Return the (X, Y) coordinate for the center point of the cell that contains the specified text.  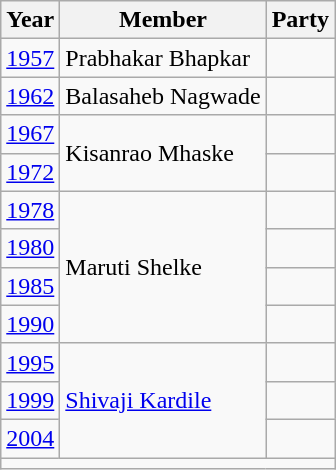
Kisanrao Mhaske (163, 153)
1962 (30, 96)
1967 (30, 134)
2004 (30, 438)
Year (30, 20)
Prabhakar Bhapkar (163, 58)
Shivaji Kardile (163, 400)
1980 (30, 248)
1978 (30, 210)
Member (163, 20)
1985 (30, 286)
1990 (30, 324)
1999 (30, 400)
1972 (30, 172)
Balasaheb Nagwade (163, 96)
Party (300, 20)
Maruti Shelke (163, 267)
1995 (30, 362)
1957 (30, 58)
